For the text-containing cell, return its midpoint in [x, y] coordinate format. 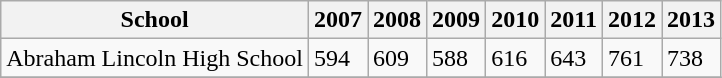
2007 [338, 20]
2011 [574, 20]
Abraham Lincoln High School [155, 58]
738 [692, 58]
2010 [516, 20]
761 [632, 58]
2008 [398, 20]
609 [398, 58]
2009 [456, 20]
School [155, 20]
2013 [692, 20]
2012 [632, 20]
616 [516, 58]
594 [338, 58]
643 [574, 58]
588 [456, 58]
